Scan for the cell matching the given text and deliver its [X, Y] coordinate at center. 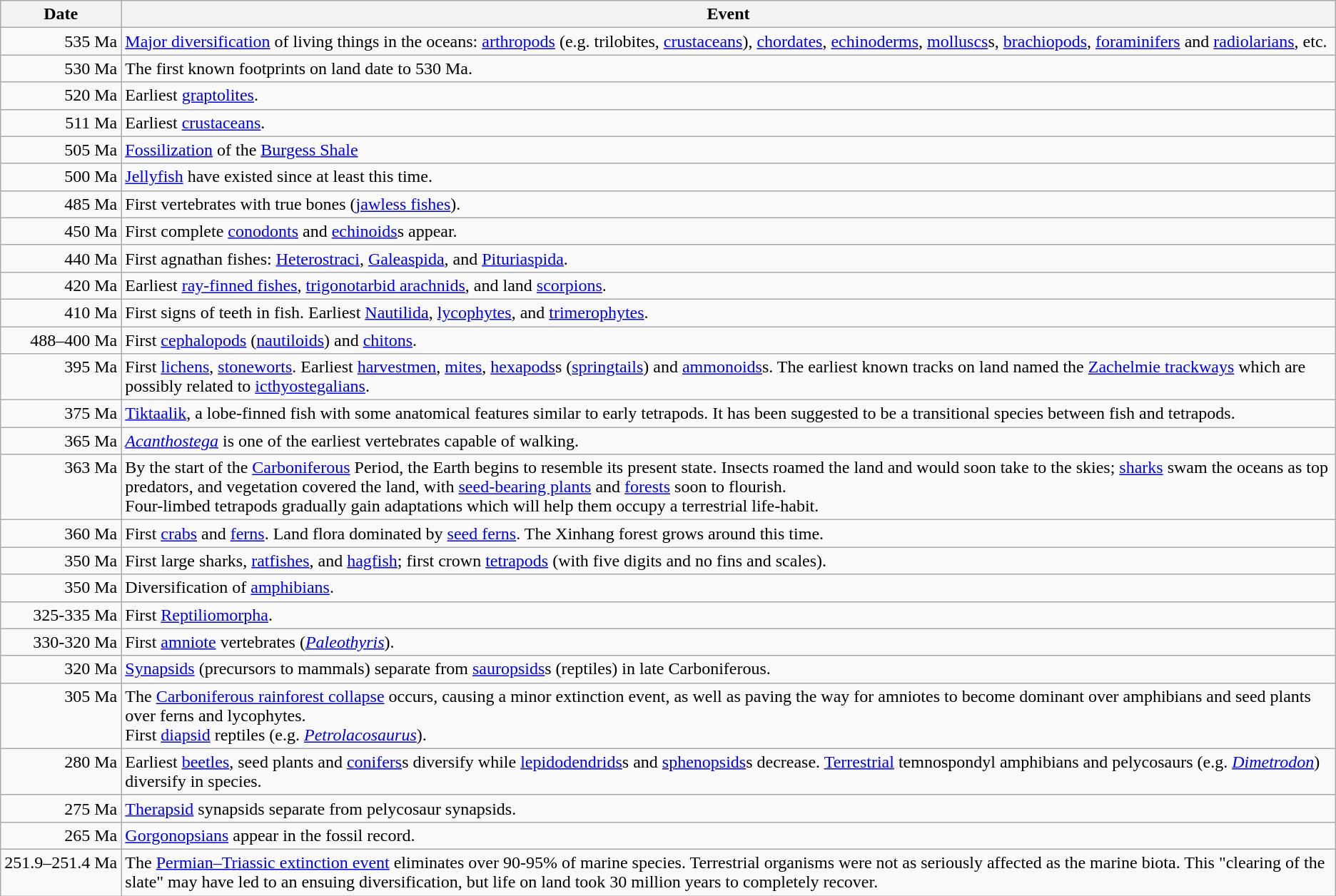
Earliest graptolites. [728, 96]
395 Ma [61, 377]
375 Ma [61, 414]
275 Ma [61, 808]
535 Ma [61, 41]
Synapsids (precursors to mammals) separate from sauropsidss (reptiles) in late Carboniferous. [728, 669]
488–400 Ma [61, 340]
265 Ma [61, 835]
Event [728, 14]
530 Ma [61, 68]
First crabs and ferns. Land flora dominated by seed ferns. The Xinhang forest grows around this time. [728, 534]
Therapsid synapsids separate from pelycosaur synapsids. [728, 808]
500 Ma [61, 177]
520 Ma [61, 96]
410 Ma [61, 312]
First agnathan fishes: Heterostraci, Galeaspida, and Pituriaspida. [728, 258]
The first known footprints on land date to 530 Ma. [728, 68]
Acanthostega is one of the earliest vertebrates capable of walking. [728, 441]
305 Ma [61, 716]
505 Ma [61, 150]
Date [61, 14]
251.9–251.4 Ma [61, 872]
First cephalopods (nautiloids) and chitons. [728, 340]
First complete conodonts and echinoidss appear. [728, 231]
280 Ma [61, 772]
511 Ma [61, 123]
First Reptiliomorpha. [728, 615]
365 Ma [61, 441]
325-335 Ma [61, 615]
485 Ma [61, 204]
450 Ma [61, 231]
363 Ma [61, 487]
320 Ma [61, 669]
440 Ma [61, 258]
Earliest crustaceans. [728, 123]
First vertebrates with true bones (jawless fishes). [728, 204]
420 Ma [61, 285]
330-320 Ma [61, 642]
First signs of teeth in fish. Earliest Nautilida, lycophytes, and trimerophytes. [728, 312]
Jellyfish have existed since at least this time. [728, 177]
360 Ma [61, 534]
Diversification of amphibians. [728, 588]
Earliest ray-finned fishes, trigonotarbid arachnids, and land scorpions. [728, 285]
First amniote vertebrates (Paleothyris). [728, 642]
First large sharks, ratfishes, and hagfish; first crown tetrapods (with five digits and no fins and scales). [728, 561]
Fossilization of the Burgess Shale [728, 150]
Gorgonopsians appear in the fossil record. [728, 835]
